Output the (X, Y) coordinate of the center of the cell containing the given text.  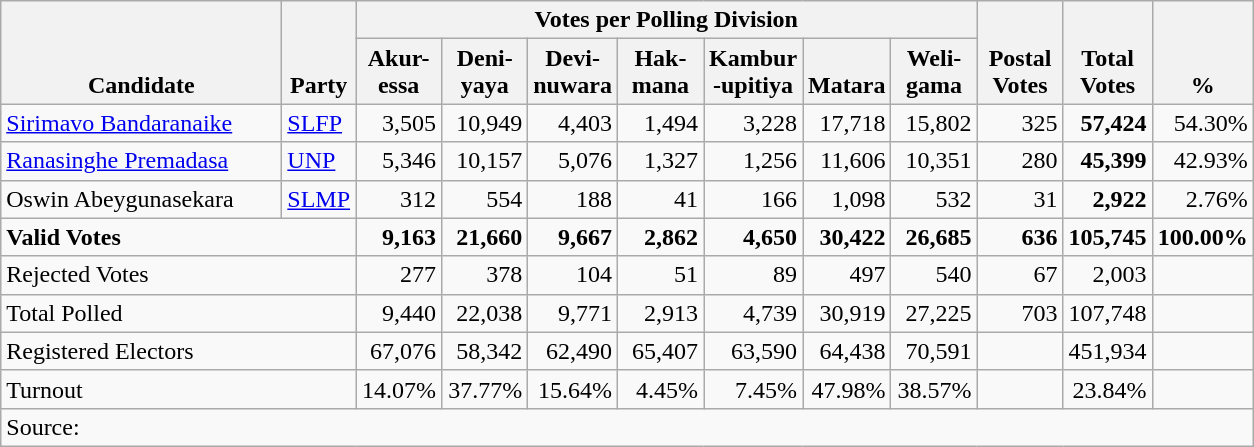
22,038 (485, 313)
166 (754, 199)
4,739 (754, 313)
2,913 (660, 313)
21,660 (485, 237)
11,606 (847, 161)
Source: (627, 427)
SLMP (319, 199)
Total Polled (178, 313)
Ranasinghe Premadasa (142, 161)
15.64% (573, 389)
31 (1020, 199)
497 (847, 275)
Akur-essa (399, 72)
378 (485, 275)
532 (934, 199)
Candidate (142, 52)
Weli-gama (934, 72)
PostalVotes (1020, 52)
58,342 (485, 351)
47.98% (847, 389)
Deni-yaya (485, 72)
38.57% (934, 389)
23.84% (1108, 389)
89 (754, 275)
4,650 (754, 237)
5,076 (573, 161)
4,403 (573, 123)
105,745 (1108, 237)
Rejected Votes (178, 275)
9,440 (399, 313)
15,802 (934, 123)
70,591 (934, 351)
4.45% (660, 389)
67 (1020, 275)
188 (573, 199)
65,407 (660, 351)
9,667 (573, 237)
27,225 (934, 313)
Valid Votes (178, 237)
2,862 (660, 237)
1,494 (660, 123)
7.45% (754, 389)
312 (399, 199)
30,919 (847, 313)
Oswin Abeygunasekara (142, 199)
54.30% (1202, 123)
41 (660, 199)
1,256 (754, 161)
SLFP (319, 123)
9,771 (573, 313)
Votes per Polling Division (666, 20)
Party (319, 52)
9,163 (399, 237)
% (1202, 52)
5,346 (399, 161)
100.00% (1202, 237)
703 (1020, 313)
Hak-mana (660, 72)
67,076 (399, 351)
64,438 (847, 351)
1,327 (660, 161)
104 (573, 275)
17,718 (847, 123)
14.07% (399, 389)
325 (1020, 123)
63,590 (754, 351)
3,505 (399, 123)
37.77% (485, 389)
1,098 (847, 199)
51 (660, 275)
107,748 (1108, 313)
UNP (319, 161)
Turnout (178, 389)
277 (399, 275)
Devi-nuwara (573, 72)
62,490 (573, 351)
2.76% (1202, 199)
42.93% (1202, 161)
45,399 (1108, 161)
Registered Electors (178, 351)
2,922 (1108, 199)
451,934 (1108, 351)
10,157 (485, 161)
554 (485, 199)
Total Votes (1108, 52)
2,003 (1108, 275)
26,685 (934, 237)
280 (1020, 161)
3,228 (754, 123)
10,949 (485, 123)
57,424 (1108, 123)
Sirimavo Bandaranaike (142, 123)
636 (1020, 237)
30,422 (847, 237)
Kambur-upitiya (754, 72)
10,351 (934, 161)
Matara (847, 72)
540 (934, 275)
